Scan for the cell matching the given text and deliver its [x, y] coordinate at center. 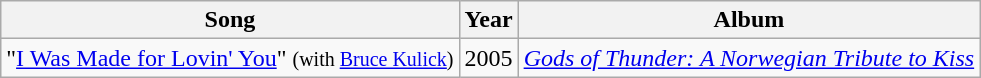
Year [488, 20]
"I Was Made for Lovin' You" (with Bruce Kulick) [230, 58]
Album [749, 20]
Gods of Thunder: A Norwegian Tribute to Kiss [749, 58]
2005 [488, 58]
Song [230, 20]
